Return the [x, y] coordinate for the center point of the cell that contains the specified text.  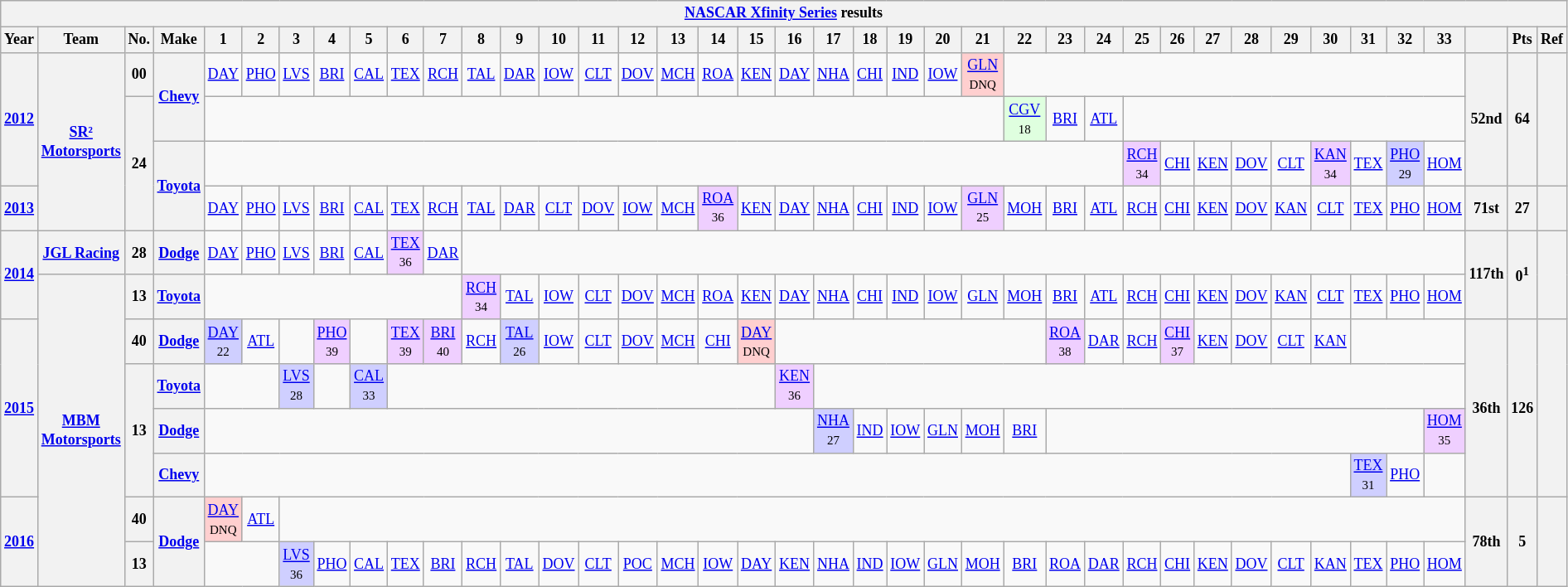
2 [260, 40]
32 [1406, 40]
ROA38 [1066, 342]
36th [1487, 408]
JGL Racing [81, 253]
00 [139, 75]
Pts [1522, 40]
Year [20, 40]
Make [179, 40]
17 [834, 40]
SR² Motorsports [81, 141]
LVS36 [297, 564]
PHO39 [332, 342]
15 [757, 40]
CHI37 [1178, 342]
12 [638, 40]
21 [983, 40]
CAL33 [370, 386]
2015 [20, 408]
52nd [1487, 119]
19 [905, 40]
TEX31 [1368, 475]
6 [405, 40]
Team [81, 40]
29 [1291, 40]
64 [1522, 119]
01 [1522, 275]
HOM35 [1445, 430]
9 [519, 40]
14 [718, 40]
3 [297, 40]
16 [795, 40]
23 [1066, 40]
Ref [1552, 40]
7 [443, 40]
NHA27 [834, 430]
NASCAR Xfinity Series results [784, 13]
11 [598, 40]
GLN25 [983, 208]
MBM Motorsports [81, 430]
8 [482, 40]
2012 [20, 119]
117th [1487, 275]
GLNDNQ [983, 75]
KAN34 [1330, 163]
KEN36 [795, 386]
26 [1178, 40]
126 [1522, 408]
DAY22 [223, 342]
4 [332, 40]
78th [1487, 542]
2014 [20, 275]
TEX36 [405, 253]
LVS28 [297, 386]
BRI40 [443, 342]
PHO29 [1406, 163]
31 [1368, 40]
10 [559, 40]
No. [139, 40]
POC [638, 564]
1 [223, 40]
18 [870, 40]
71st [1487, 208]
22 [1024, 40]
CGV18 [1024, 119]
2016 [20, 542]
20 [943, 40]
ROA36 [718, 208]
25 [1142, 40]
2013 [20, 208]
TEX39 [405, 342]
TAL26 [519, 342]
33 [1445, 40]
30 [1330, 40]
